Detect which cell encompasses the target text, then output its [X, Y] center coordinate. 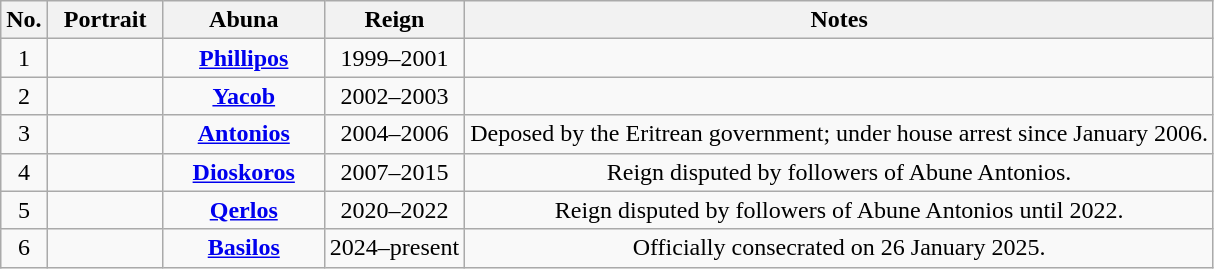
No. [24, 20]
5 [24, 210]
Portrait [105, 20]
2007–2015 [394, 172]
3 [24, 134]
Yacob [244, 96]
Dioskoros [244, 172]
Antonios [244, 134]
Notes [840, 20]
Qerlos [244, 210]
1999–2001 [394, 58]
Deposed by the Eritrean government; under house arrest since January 2006. [840, 134]
Abuna [244, 20]
2004–2006 [394, 134]
2002–2003 [394, 96]
2024–present [394, 248]
4 [24, 172]
Reign disputed by followers of Abune Antonios until 2022. [840, 210]
Reign [394, 20]
2020–2022 [394, 210]
Basilos [244, 248]
1 [24, 58]
2 [24, 96]
Officially consecrated on 26 January 2025. [840, 248]
6 [24, 248]
Phillipos [244, 58]
Reign disputed by followers of Abune Antonios. [840, 172]
